Locate the cell with the specified text and output its (x, y) center coordinate. 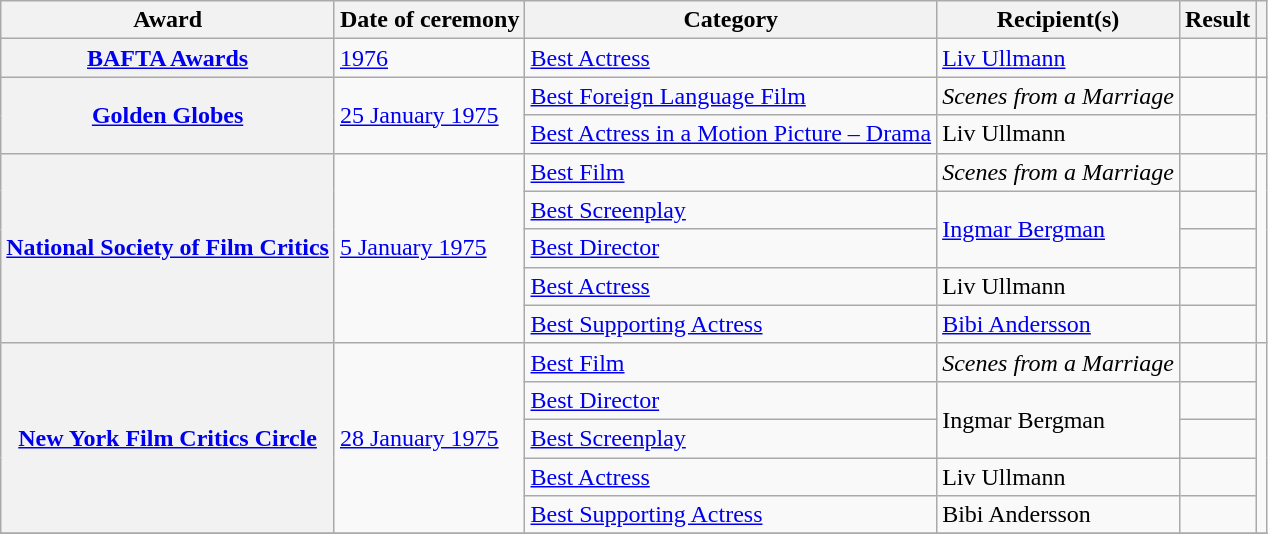
Category (731, 20)
Best Foreign Language Film (731, 96)
Date of ceremony (430, 20)
5 January 1975 (430, 248)
1976 (430, 58)
Best Actress in a Motion Picture – Drama (731, 134)
Result (1217, 20)
Award (168, 20)
Recipient(s) (1058, 20)
BAFTA Awards (168, 58)
Golden Globes (168, 115)
25 January 1975 (430, 115)
National Society of Film Critics (168, 248)
28 January 1975 (430, 438)
New York Film Critics Circle (168, 438)
